Scan for the cell matching the given text and deliver its [X, Y] coordinate at center. 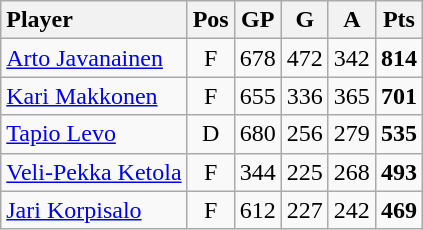
678 [258, 58]
472 [304, 58]
Pts [398, 20]
814 [398, 58]
336 [304, 96]
227 [304, 210]
G [304, 20]
680 [258, 134]
Kari Makkonen [94, 96]
242 [352, 210]
D [210, 134]
Arto Javanainen [94, 58]
Jari Korpisalo [94, 210]
GP [258, 20]
Pos [210, 20]
342 [352, 58]
535 [398, 134]
256 [304, 134]
268 [352, 172]
Tapio Levo [94, 134]
Veli-Pekka Ketola [94, 172]
344 [258, 172]
Player [94, 20]
469 [398, 210]
225 [304, 172]
493 [398, 172]
612 [258, 210]
279 [352, 134]
A [352, 20]
701 [398, 96]
655 [258, 96]
365 [352, 96]
